Locate the cell with the specified text and output its [X, Y] center coordinate. 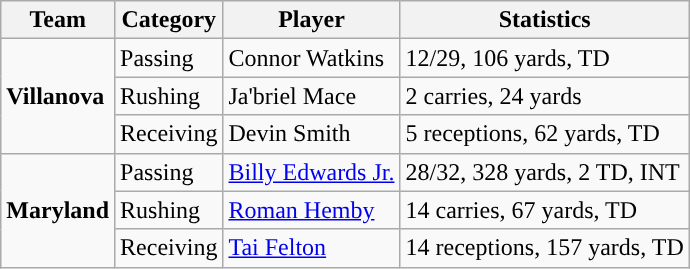
Player [312, 20]
Roman Hemby [312, 210]
Team [58, 20]
Connor Watkins [312, 58]
14 receptions, 157 yards, TD [544, 248]
2 carries, 24 yards [544, 96]
Villanova [58, 96]
Tai Felton [312, 248]
Statistics [544, 20]
12/29, 106 yards, TD [544, 58]
14 carries, 67 yards, TD [544, 210]
5 receptions, 62 yards, TD [544, 134]
Billy Edwards Jr. [312, 172]
Category [169, 20]
28/32, 328 yards, 2 TD, INT [544, 172]
Devin Smith [312, 134]
Ja'briel Mace [312, 96]
Maryland [58, 210]
